Return [x, y] of the center of cell containing provided text 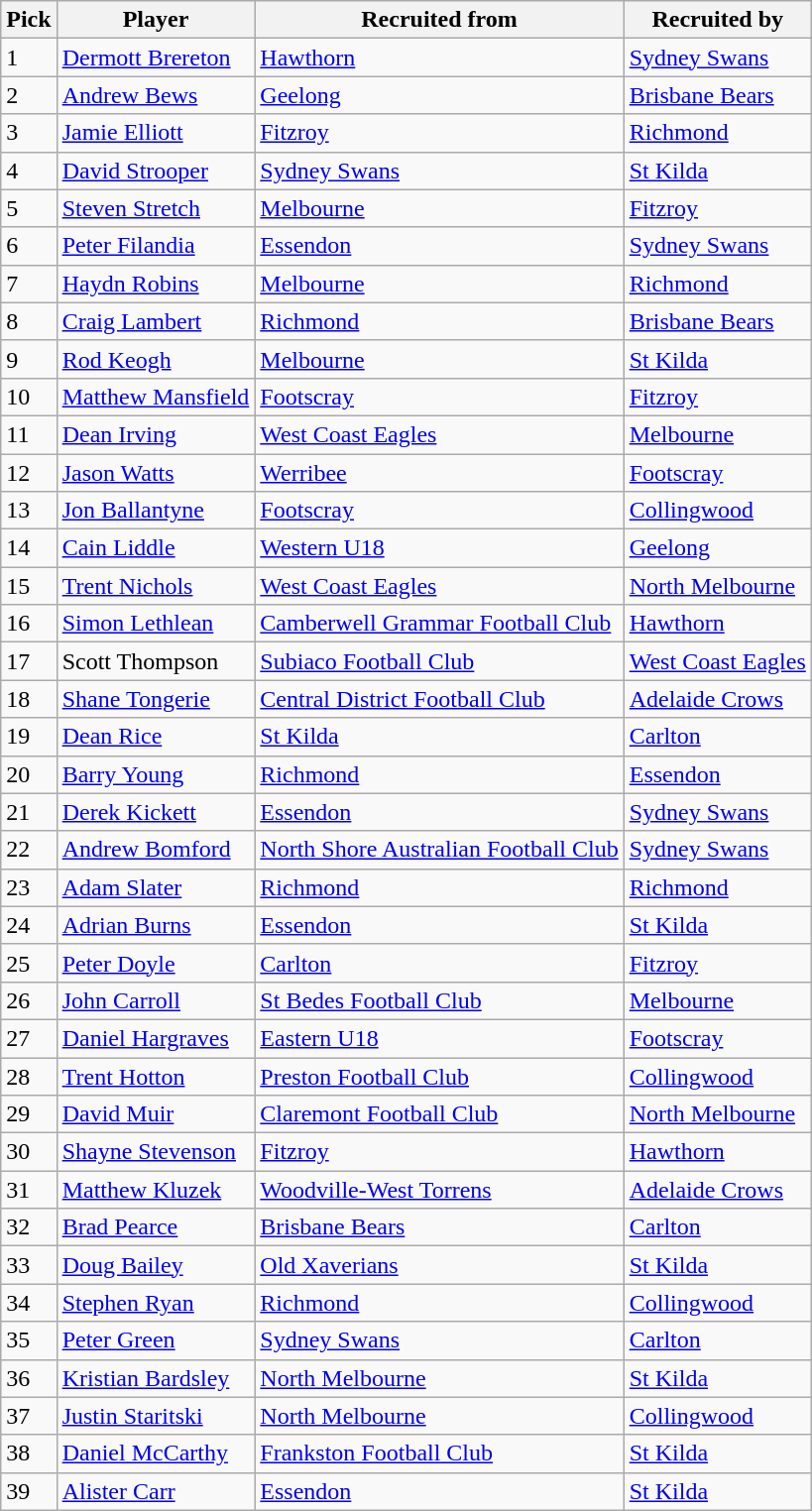
Woodville-West Torrens [439, 1190]
Shayne Stevenson [156, 1152]
Scott Thompson [156, 661]
Steven Stretch [156, 208]
Alister Carr [156, 1491]
Camberwell Grammar Football Club [439, 624]
9 [29, 359]
2 [29, 95]
22 [29, 850]
31 [29, 1190]
Peter Green [156, 1340]
15 [29, 586]
Jason Watts [156, 473]
Rod Keogh [156, 359]
Player [156, 20]
Dean Rice [156, 737]
20 [29, 774]
25 [29, 963]
23 [29, 887]
Trent Nichols [156, 586]
Adrian Burns [156, 925]
Daniel McCarthy [156, 1453]
Dean Irving [156, 434]
21 [29, 812]
Preston Football Club [439, 1076]
Shane Tongerie [156, 699]
34 [29, 1303]
8 [29, 321]
4 [29, 171]
19 [29, 737]
18 [29, 699]
Brad Pearce [156, 1227]
16 [29, 624]
5 [29, 208]
Claremont Football Club [439, 1114]
38 [29, 1453]
Werribee [439, 473]
Central District Football Club [439, 699]
37 [29, 1416]
Peter Filandia [156, 246]
Frankston Football Club [439, 1453]
Recruited by [718, 20]
27 [29, 1038]
28 [29, 1076]
Matthew Kluzek [156, 1190]
Andrew Bews [156, 95]
11 [29, 434]
Derek Kickett [156, 812]
Justin Staritski [156, 1416]
32 [29, 1227]
36 [29, 1378]
Recruited from [439, 20]
Adam Slater [156, 887]
Barry Young [156, 774]
Doug Bailey [156, 1265]
Jamie Elliott [156, 133]
Simon Lethlean [156, 624]
St Bedes Football Club [439, 1000]
33 [29, 1265]
Pick [29, 20]
7 [29, 284]
Peter Doyle [156, 963]
6 [29, 246]
29 [29, 1114]
13 [29, 511]
Dermott Brereton [156, 58]
35 [29, 1340]
Jon Ballantyne [156, 511]
Daniel Hargraves [156, 1038]
24 [29, 925]
39 [29, 1491]
David Muir [156, 1114]
17 [29, 661]
Haydn Robins [156, 284]
North Shore Australian Football Club [439, 850]
David Strooper [156, 171]
John Carroll [156, 1000]
Matthew Mansfield [156, 397]
14 [29, 548]
Craig Lambert [156, 321]
3 [29, 133]
Kristian Bardsley [156, 1378]
Subiaco Football Club [439, 661]
Western U18 [439, 548]
Stephen Ryan [156, 1303]
12 [29, 473]
Cain Liddle [156, 548]
30 [29, 1152]
1 [29, 58]
10 [29, 397]
Old Xaverians [439, 1265]
26 [29, 1000]
Andrew Bomford [156, 850]
Eastern U18 [439, 1038]
Trent Hotton [156, 1076]
